For the text-containing cell, return its midpoint in [X, Y] coordinate format. 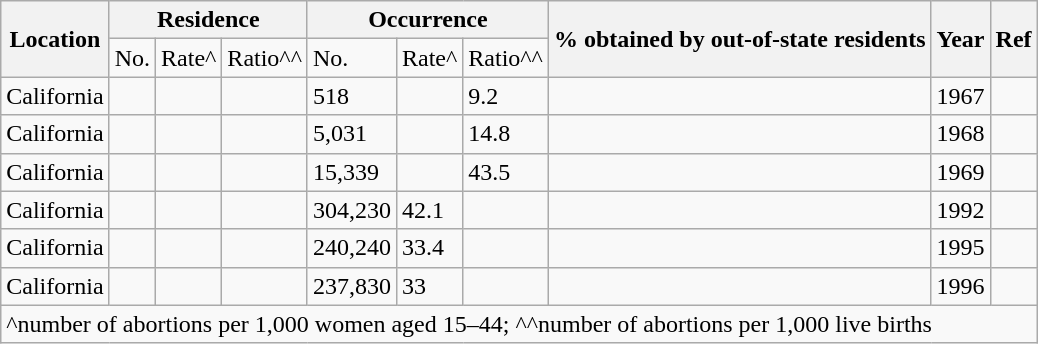
5,031 [352, 134]
1995 [960, 248]
237,830 [352, 286]
33 [429, 286]
^number of abortions per 1,000 women aged 15–44; ^^number of abortions per 1,000 live births [519, 324]
42.1 [429, 210]
% obtained by out-of-state residents [740, 39]
14.8 [506, 134]
Year [960, 39]
518 [352, 96]
9.2 [506, 96]
43.5 [506, 172]
240,240 [352, 248]
1967 [960, 96]
1992 [960, 210]
1969 [960, 172]
1996 [960, 286]
Location [55, 39]
304,230 [352, 210]
33.4 [429, 248]
1968 [960, 134]
Ref [1014, 39]
Residence [208, 20]
15,339 [352, 172]
Occurrence [428, 20]
